Find where the given text appears and provide that cell's center as (x, y) coordinate. 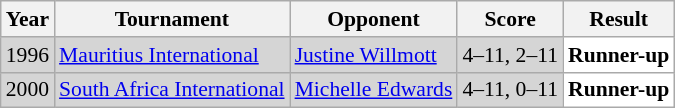
2000 (28, 90)
4–11, 0–11 (510, 90)
1996 (28, 55)
Michelle Edwards (374, 90)
4–11, 2–11 (510, 55)
Result (618, 19)
Mauritius International (172, 55)
South Africa International (172, 90)
Justine Willmott (374, 55)
Tournament (172, 19)
Score (510, 19)
Opponent (374, 19)
Year (28, 19)
